Extract the [x, y] coordinate from the center of the cell holding the provided text.  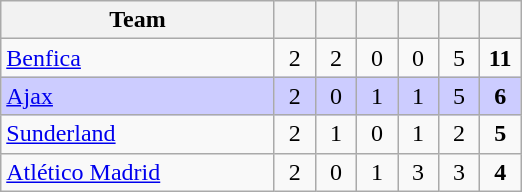
11 [500, 58]
Atlético Madrid [138, 172]
Ajax [138, 96]
6 [500, 96]
Benfica [138, 58]
Team [138, 20]
4 [500, 172]
Sunderland [138, 134]
